Extract the [x, y] coordinate from the center of the cell holding the provided text.  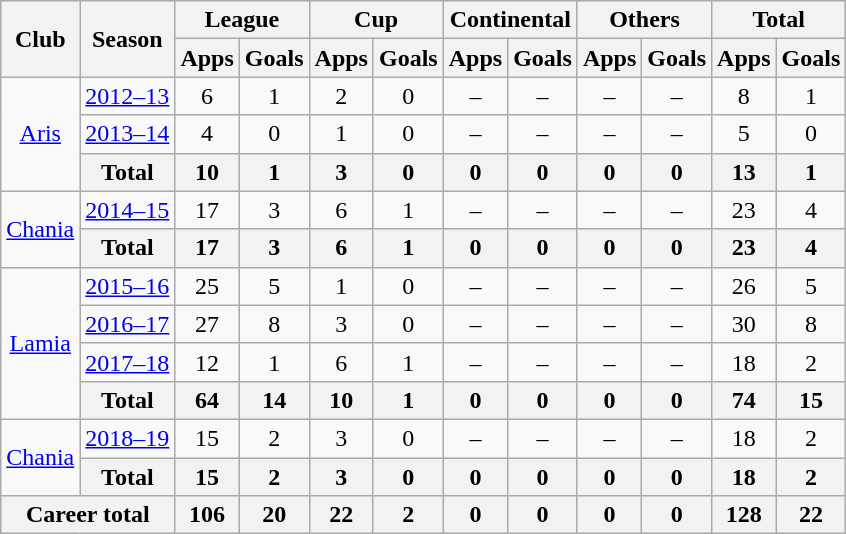
20 [274, 515]
25 [207, 286]
2013–14 [128, 134]
Continental [510, 20]
League [242, 20]
2015–16 [128, 286]
27 [207, 324]
Aris [40, 134]
Club [40, 39]
64 [207, 400]
Lamia [40, 343]
2012–13 [128, 96]
Others [644, 20]
2018–19 [128, 438]
30 [744, 324]
Cup [376, 20]
106 [207, 515]
Career total [88, 515]
26 [744, 286]
2017–18 [128, 362]
2014–15 [128, 210]
74 [744, 400]
12 [207, 362]
128 [744, 515]
2016–17 [128, 324]
Season [128, 39]
13 [744, 172]
14 [274, 400]
